Extract the (X, Y) coordinate from the center of the cell holding the provided text.  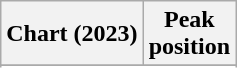
Chart (2023) (72, 34)
Peakposition (189, 34)
